Extract the (x, y) coordinate from the center of the cell holding the provided text.  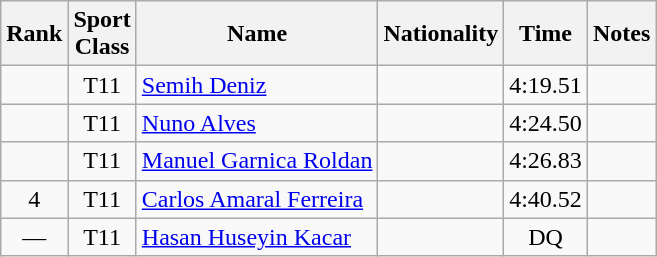
Carlos Amaral Ferreira (257, 199)
4:24.50 (546, 123)
4:26.83 (546, 161)
— (34, 237)
4 (34, 199)
Nuno Alves (257, 123)
Manuel Garnica Roldan (257, 161)
Semih Deniz (257, 85)
4:19.51 (546, 85)
Time (546, 34)
Hasan Huseyin Kacar (257, 237)
Notes (621, 34)
Rank (34, 34)
SportClass (102, 34)
DQ (546, 237)
4:40.52 (546, 199)
Nationality (441, 34)
Name (257, 34)
